Return the [x, y] coordinate for the center point of the cell that contains the specified text.  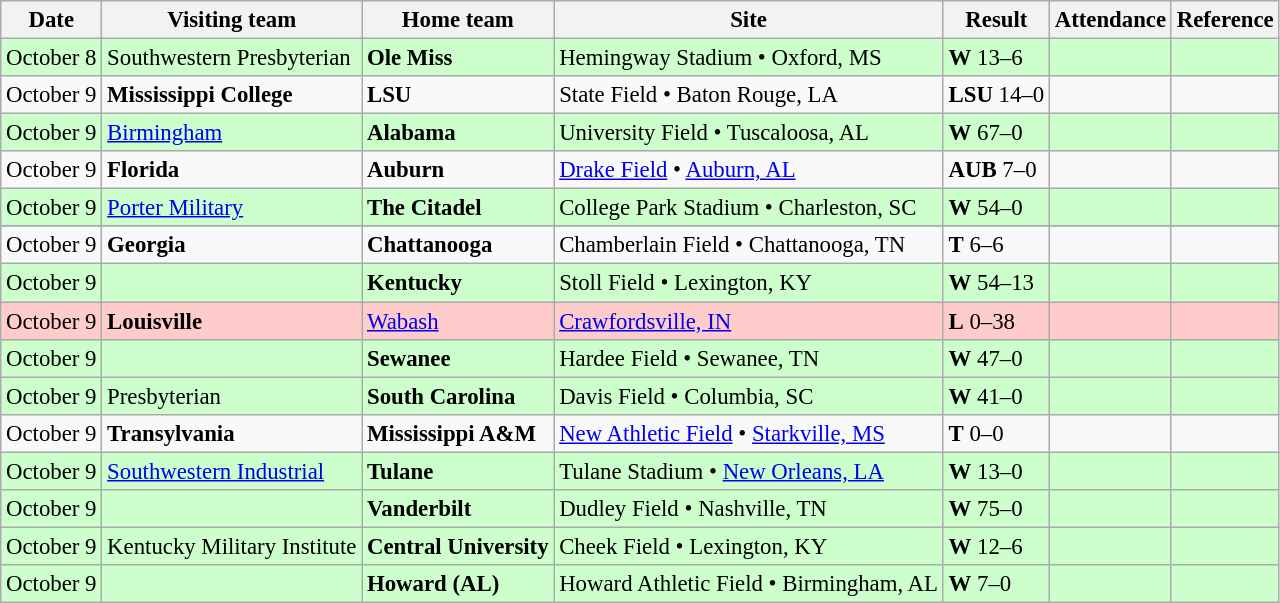
Chattanooga [458, 245]
W 54–0 [996, 208]
Presbyterian [232, 396]
October 8 [52, 58]
LSU [458, 95]
W 12–6 [996, 546]
Attendance [1110, 20]
Ole Miss [458, 58]
New Athletic Field • Starkville, MS [748, 433]
Louisville [232, 321]
Howard (AL) [458, 584]
College Park Stadium • Charleston, SC [748, 208]
Date [52, 20]
Central University [458, 546]
Sewanee [458, 358]
W 54–13 [996, 283]
Reference [1225, 20]
Kentucky [458, 283]
Auburn [458, 170]
W 47–0 [996, 358]
Cheek Field • Lexington, KY [748, 546]
Hardee Field • Sewanee, TN [748, 358]
Mississippi College [232, 95]
Site [748, 20]
Kentucky Military Institute [232, 546]
Stoll Field • Lexington, KY [748, 283]
Davis Field • Columbia, SC [748, 396]
Chamberlain Field • Chattanooga, TN [748, 245]
Transylvania [232, 433]
L 0–38 [996, 321]
Georgia [232, 245]
LSU 14–0 [996, 95]
Dudley Field • Nashville, TN [748, 509]
University Field • Tuscaloosa, AL [748, 133]
The Citadel [458, 208]
Vanderbilt [458, 509]
Hemingway Stadium • Oxford, MS [748, 58]
Porter Military [232, 208]
Florida [232, 170]
Wabash [458, 321]
W 41–0 [996, 396]
State Field • Baton Rouge, LA [748, 95]
Visiting team [232, 20]
Howard Athletic Field • Birmingham, AL [748, 584]
Result [996, 20]
Tulane Stadium • New Orleans, LA [748, 471]
T 0–0 [996, 433]
W 75–0 [996, 509]
Birmingham [232, 133]
W 7–0 [996, 584]
AUB 7–0 [996, 170]
Crawfordsville, IN [748, 321]
T 6–6 [996, 245]
Home team [458, 20]
Alabama [458, 133]
Mississippi A&M [458, 433]
W 13–6 [996, 58]
Drake Field • Auburn, AL [748, 170]
Tulane [458, 471]
W 13–0 [996, 471]
South Carolina [458, 396]
Southwestern Industrial [232, 471]
W 67–0 [996, 133]
Southwestern Presbyterian [232, 58]
